Find where the given text appears and provide that cell's center as (x, y) coordinate. 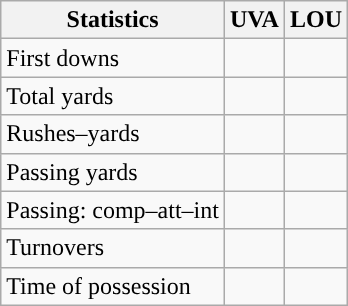
Time of possession (113, 286)
Passing yards (113, 172)
First downs (113, 58)
UVA (254, 20)
Rushes–yards (113, 134)
Passing: comp–att–int (113, 210)
Statistics (113, 20)
Total yards (113, 96)
Turnovers (113, 248)
LOU (316, 20)
